From the cell containing the given text, extract its center point as [x, y] coordinate. 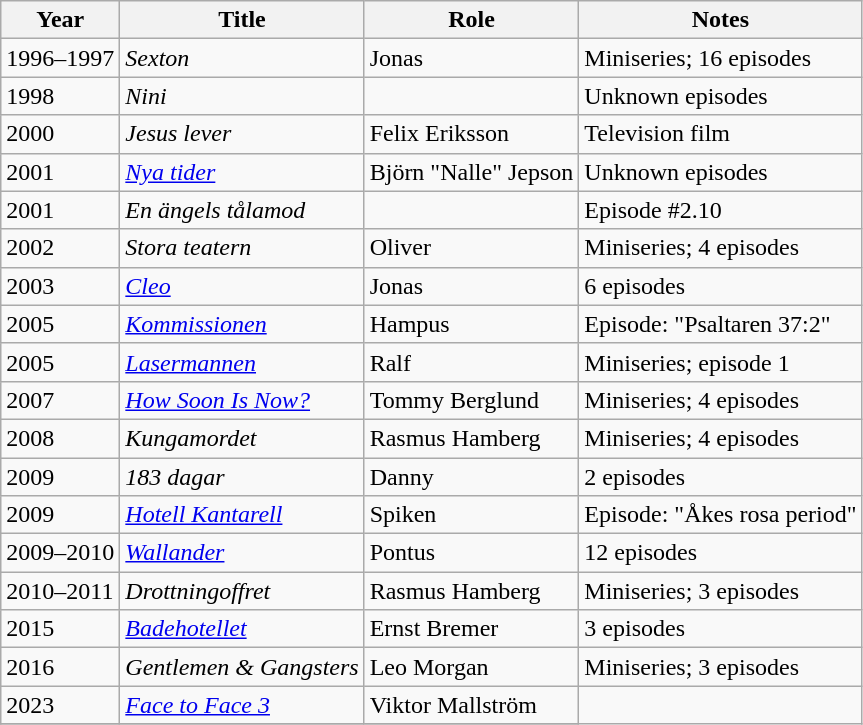
6 episodes [720, 286]
2010–2011 [60, 591]
Viktor Mallström [472, 705]
12 episodes [720, 553]
2009–2010 [60, 553]
Kommissionen [242, 324]
Sexton [242, 58]
Björn "Nalle" Jepson [472, 172]
Gentlemen & Gangsters [242, 667]
Wallander [242, 553]
Notes [720, 20]
Nya tider [242, 172]
Ralf [472, 362]
How Soon Is Now? [242, 400]
2008 [60, 438]
2016 [60, 667]
Badehotellet [242, 629]
Miniseries; 16 episodes [720, 58]
2003 [60, 286]
Spiken [472, 515]
Television film [720, 134]
Nini [242, 96]
Episode #2.10 [720, 210]
Leo Morgan [472, 667]
2000 [60, 134]
Pontus [472, 553]
Hotell Kantarell [242, 515]
Episode: "Åkes rosa period" [720, 515]
Episode: "Psaltaren 37:2" [720, 324]
Oliver [472, 248]
2002 [60, 248]
Stora teatern [242, 248]
Cleo [242, 286]
Jesus lever [242, 134]
2015 [60, 629]
Lasermannen [242, 362]
Face to Face 3 [242, 705]
3 episodes [720, 629]
Year [60, 20]
1996–1997 [60, 58]
Miniseries; episode 1 [720, 362]
2 episodes [720, 477]
183 dagar [242, 477]
1998 [60, 96]
Tommy Berglund [472, 400]
Drottningoffret [242, 591]
En ängels tålamod [242, 210]
Kungamordet [242, 438]
Hampus [472, 324]
Title [242, 20]
2023 [60, 705]
Ernst Bremer [472, 629]
2007 [60, 400]
Felix Eriksson [472, 134]
Role [472, 20]
Danny [472, 477]
